Search for the cell housing the specified text and yield its (x, y) center coordinate. 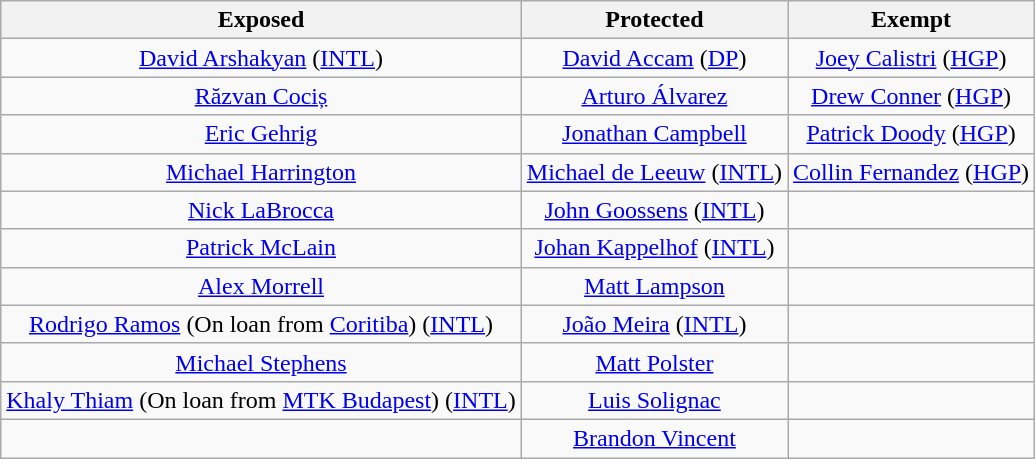
Patrick Doody (HGP) (912, 134)
Protected (654, 20)
Luis Solignac (654, 400)
David Accam (DP) (654, 58)
Collin Fernandez (HGP) (912, 172)
Michael de Leeuw (INTL) (654, 172)
Michael Stephens (262, 362)
David Arshakyan (INTL) (262, 58)
Rodrigo Ramos (On loan from Coritiba) (INTL) (262, 324)
Patrick McLain (262, 248)
Matt Lampson (654, 286)
Johan Kappelhof (INTL) (654, 248)
Drew Conner (HGP) (912, 96)
Alex Morrell (262, 286)
Eric Gehrig (262, 134)
Khaly Thiam (On loan from MTK Budapest) (INTL) (262, 400)
Michael Harrington (262, 172)
João Meira (INTL) (654, 324)
Brandon Vincent (654, 438)
Răzvan Cociș (262, 96)
Arturo Álvarez (654, 96)
John Goossens (INTL) (654, 210)
Nick LaBrocca (262, 210)
Joey Calistri (HGP) (912, 58)
Exposed (262, 20)
Jonathan Campbell (654, 134)
Exempt (912, 20)
Matt Polster (654, 362)
